Return the (X, Y) coordinate for the center point of the cell that contains the specified text.  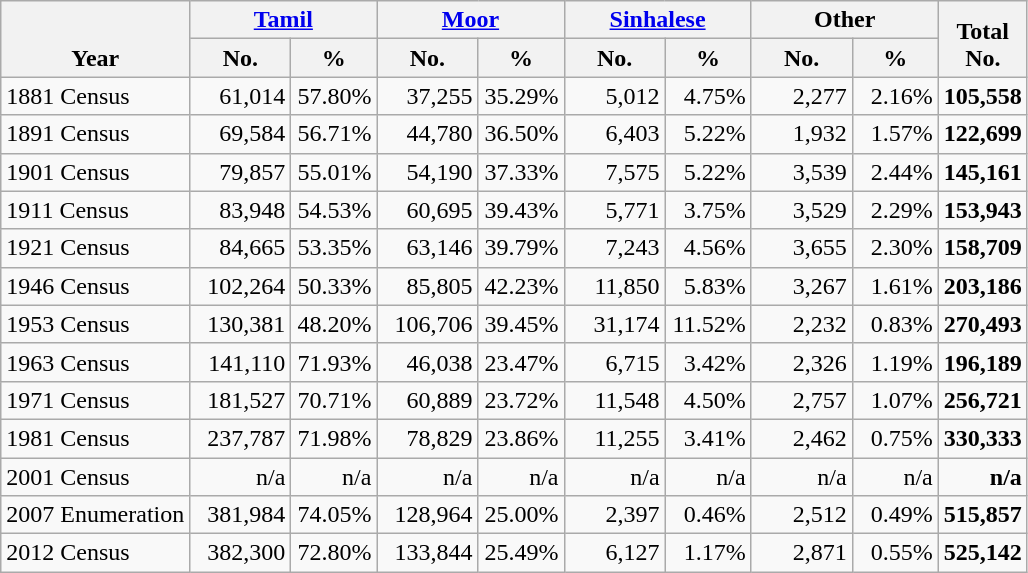
84,665 (240, 248)
11.52% (708, 324)
25.00% (521, 515)
381,984 (240, 515)
TotalNo. (982, 39)
Moor (470, 20)
50.33% (334, 286)
37,255 (428, 96)
60,695 (428, 210)
141,110 (240, 362)
6,715 (614, 362)
31,174 (614, 324)
3.75% (708, 210)
4.50% (708, 400)
0.83% (895, 324)
106,706 (428, 324)
1.19% (895, 362)
61,014 (240, 96)
130,381 (240, 324)
46,038 (428, 362)
39.79% (521, 248)
0.75% (895, 438)
5,012 (614, 96)
44,780 (428, 134)
0.55% (895, 553)
1.61% (895, 286)
2.44% (895, 172)
196,189 (982, 362)
2,757 (802, 400)
71.93% (334, 362)
2,512 (802, 515)
79,857 (240, 172)
1971 Census (96, 400)
39.43% (521, 210)
48.20% (334, 324)
2,326 (802, 362)
78,829 (428, 438)
72.80% (334, 553)
54,190 (428, 172)
Tamil (284, 20)
54.53% (334, 210)
7,243 (614, 248)
63,146 (428, 248)
525,142 (982, 553)
1881 Census (96, 96)
5.83% (708, 286)
1911 Census (96, 210)
39.45% (521, 324)
270,493 (982, 324)
105,558 (982, 96)
158,709 (982, 248)
145,161 (982, 172)
11,850 (614, 286)
6,403 (614, 134)
330,333 (982, 438)
3,529 (802, 210)
11,548 (614, 400)
2,232 (802, 324)
69,584 (240, 134)
2012 Census (96, 553)
2,397 (614, 515)
0.49% (895, 515)
153,943 (982, 210)
181,527 (240, 400)
237,787 (240, 438)
515,857 (982, 515)
74.05% (334, 515)
3,267 (802, 286)
1,932 (802, 134)
1.57% (895, 134)
2,871 (802, 553)
55.01% (334, 172)
56.71% (334, 134)
1.07% (895, 400)
2007 Enumeration (96, 515)
382,300 (240, 553)
102,264 (240, 286)
1921 Census (96, 248)
4.75% (708, 96)
70.71% (334, 400)
256,721 (982, 400)
23.72% (521, 400)
25.49% (521, 553)
36.50% (521, 134)
1981 Census (96, 438)
85,805 (428, 286)
2,277 (802, 96)
203,186 (982, 286)
1.17% (708, 553)
71.98% (334, 438)
2001 Census (96, 477)
42.23% (521, 286)
3.42% (708, 362)
Sinhalese (658, 20)
5,771 (614, 210)
83,948 (240, 210)
1901 Census (96, 172)
Year (96, 39)
3,655 (802, 248)
1946 Census (96, 286)
2,462 (802, 438)
35.29% (521, 96)
4.56% (708, 248)
2.16% (895, 96)
Other (844, 20)
128,964 (428, 515)
122,699 (982, 134)
6,127 (614, 553)
3.41% (708, 438)
1891 Census (96, 134)
53.35% (334, 248)
3,539 (802, 172)
11,255 (614, 438)
0.46% (708, 515)
23.86% (521, 438)
2.30% (895, 248)
60,889 (428, 400)
2.29% (895, 210)
1963 Census (96, 362)
23.47% (521, 362)
57.80% (334, 96)
37.33% (521, 172)
133,844 (428, 553)
7,575 (614, 172)
1953 Census (96, 324)
